Locate the cell with the specified text and output its (X, Y) center coordinate. 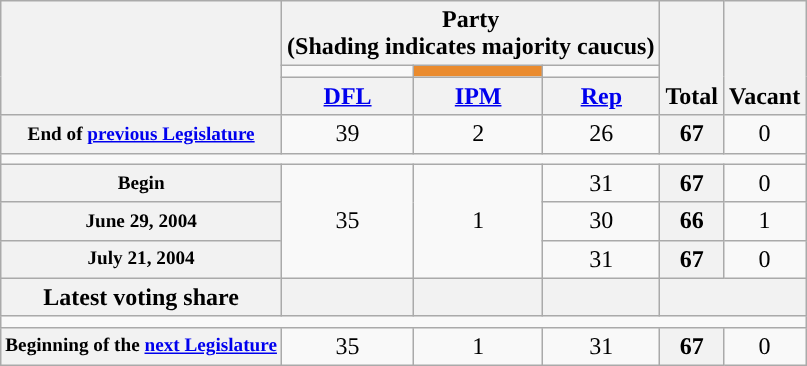
Rep (602, 96)
End of previous Legislature (142, 134)
30 (602, 221)
July 21, 2004 (142, 259)
2 (478, 134)
Party (Shading indicates majority caucus) (471, 34)
39 (348, 134)
66 (692, 221)
Begin (142, 183)
Beginning of the next Legislature (142, 346)
June 29, 2004 (142, 221)
26 (602, 134)
Vacant (764, 58)
DFL (348, 96)
Total (692, 58)
IPM (478, 96)
Latest voting share (142, 297)
